Output the (X, Y) coordinate of the center of the cell containing the given text.  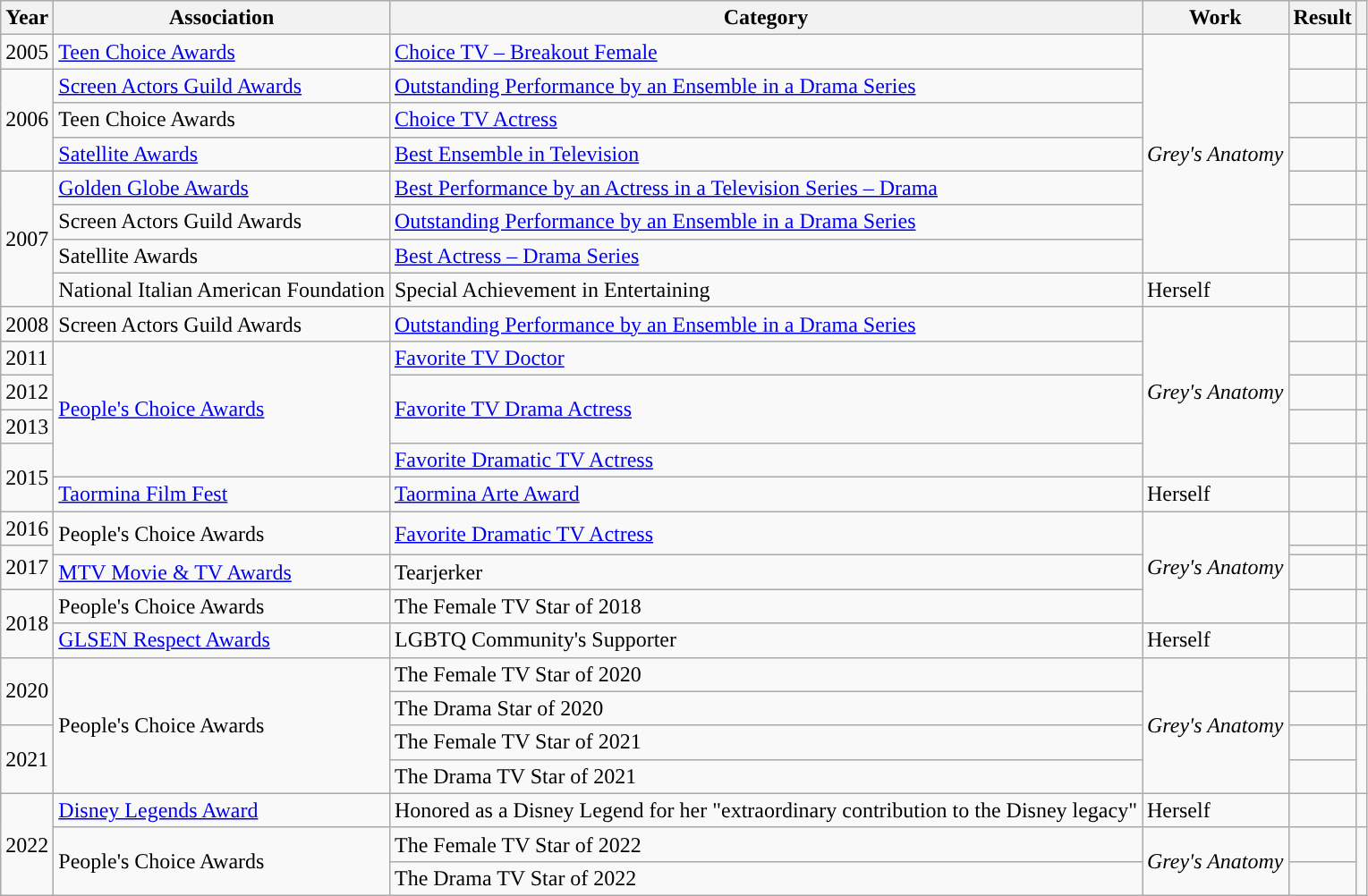
The Female TV Star of 2021 (766, 742)
Best Performance by an Actress in a Television Series – Drama (766, 188)
Taormina Arte Award (766, 494)
Special Achievement in Entertaining (766, 290)
2016 (27, 528)
Golden Globe Awards (222, 188)
Result (1322, 18)
2015 (27, 478)
The Female TV Star of 2022 (766, 844)
Year (27, 18)
Category (766, 18)
2006 (27, 120)
Association (222, 18)
Work (1215, 18)
Best Actress – Drama Series (766, 256)
2021 (27, 759)
The Female TV Star of 2020 (766, 674)
2022 (27, 844)
2008 (27, 324)
Favorite TV Doctor (766, 358)
LGBTQ Community's Supporter (766, 640)
GLSEN Respect Awards (222, 640)
2017 (27, 567)
2012 (27, 392)
Tearjerker (766, 572)
Choice TV – Breakout Female (766, 52)
2005 (27, 52)
Taormina Film Fest (222, 494)
2013 (27, 427)
2018 (27, 623)
Choice TV Actress (766, 120)
2020 (27, 691)
The Female TV Star of 2018 (766, 606)
2011 (27, 358)
Best Ensemble in Television (766, 154)
Honored as a Disney Legend for her "extraordinary contribution to the Disney legacy" (766, 810)
Disney Legends Award (222, 810)
Favorite TV Drama Actress (766, 409)
The Drama TV Star of 2022 (766, 878)
National Italian American Foundation (222, 290)
The Drama TV Star of 2021 (766, 776)
2007 (27, 239)
MTV Movie & TV Awards (222, 572)
The Drama Star of 2020 (766, 708)
